Scan for the cell matching the given text and deliver its (x, y) coordinate at center. 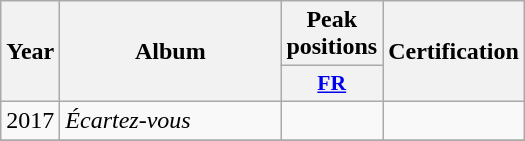
2017 (30, 120)
Peak positions (332, 34)
FR (332, 84)
Year (30, 52)
Album (170, 52)
Écartez-vous (170, 120)
Certification (454, 52)
